Output the (X, Y) coordinate of the center of the cell containing the given text.  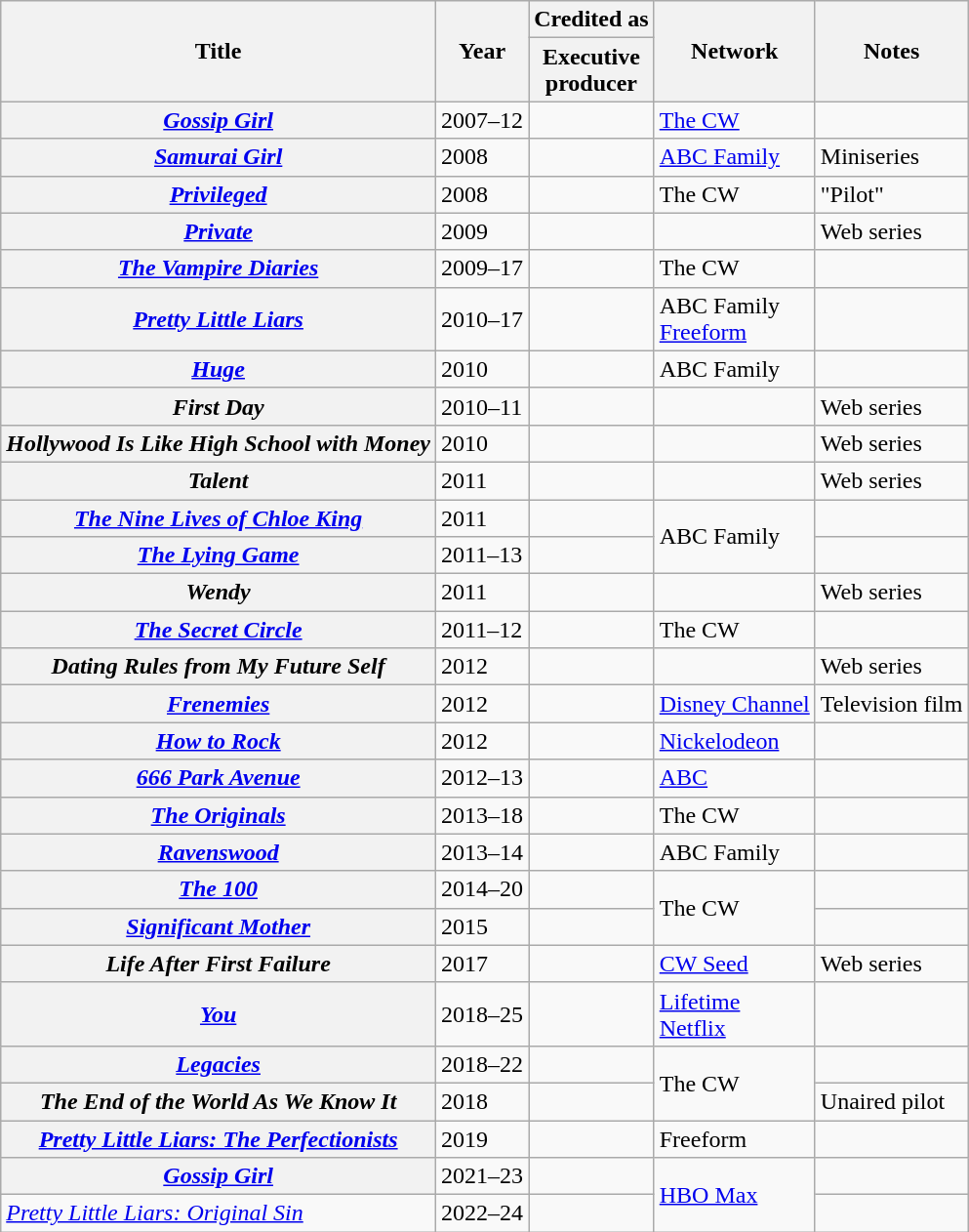
Pretty Little Liars (219, 318)
2010–11 (482, 406)
The Lying Game (219, 555)
First Day (219, 406)
Notes (892, 51)
2010–17 (482, 318)
Pretty Little Liars: Original Sin (219, 1213)
"Pilot" (892, 194)
Huge (219, 369)
LifetimeNetflix (734, 1013)
CW Seed (734, 964)
Nickelodeon (734, 741)
Credited as (591, 20)
Private (219, 231)
2007–12 (482, 120)
Pretty Little Liars: The Perfectionists (219, 1139)
Miniseries (892, 157)
2022–24 (482, 1213)
2009 (482, 231)
The 100 (219, 889)
666 Park Avenue (219, 778)
2018–22 (482, 1064)
Unaired pilot (892, 1101)
ABC FamilyFreeform (734, 318)
Significant Mother (219, 926)
Disney Channel (734, 704)
Title (219, 51)
The Originals (219, 815)
2018 (482, 1101)
2021–23 (482, 1176)
2011–12 (482, 630)
Freeform (734, 1139)
Executiveproducer (591, 70)
2013–18 (482, 815)
Talent (219, 480)
2017 (482, 964)
Legacies (219, 1064)
2009–17 (482, 268)
The Nine Lives of Chloe King (219, 518)
The End of the World As We Know It (219, 1101)
You (219, 1013)
Privileged (219, 194)
The Vampire Diaries (219, 268)
2014–20 (482, 889)
Ravenswood (219, 852)
2018–25 (482, 1013)
Television film (892, 704)
Network (734, 51)
The Secret Circle (219, 630)
Dating Rules from My Future Self (219, 667)
2019 (482, 1139)
ABC (734, 778)
Samurai Girl (219, 157)
Wendy (219, 593)
Life After First Failure (219, 964)
Frenemies (219, 704)
Hollywood Is Like High School with Money (219, 443)
Year (482, 51)
2015 (482, 926)
2011–13 (482, 555)
2013–14 (482, 852)
2012–13 (482, 778)
How to Rock (219, 741)
HBO Max (734, 1195)
